Identify which cell holds the provided text, then report its (x, y) central coordinate. 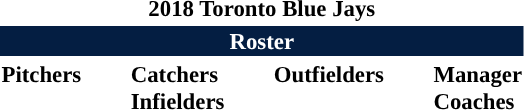
Roster (262, 41)
